Return (x, y) of the center of cell containing provided text 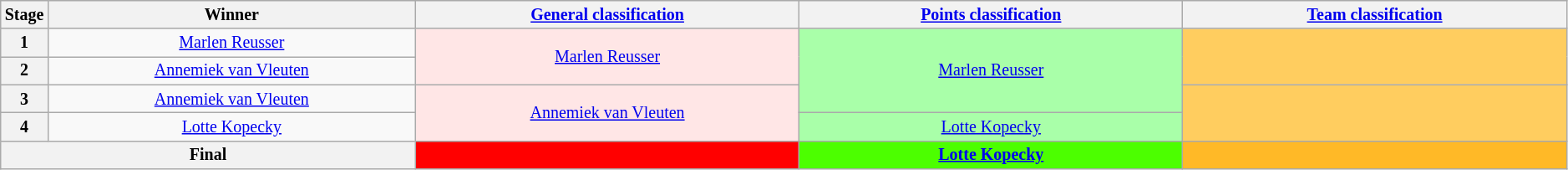
Winner (231, 15)
3 (25, 99)
General classification (606, 15)
Final (209, 154)
Team classification (1375, 15)
Points classification (991, 15)
4 (25, 127)
Stage (25, 15)
2 (25, 70)
1 (25, 44)
